Output the [x, y] coordinate of the center of the cell containing the given text.  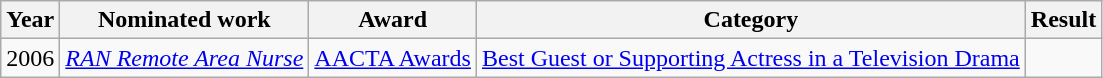
2006 [30, 58]
Category [750, 20]
Best Guest or Supporting Actress in a Television Drama [750, 58]
RAN Remote Area Nurse [184, 58]
AACTA Awards [393, 58]
Result [1063, 20]
Nominated work [184, 20]
Year [30, 20]
Award [393, 20]
